Return [X, Y] of the center of cell containing provided text 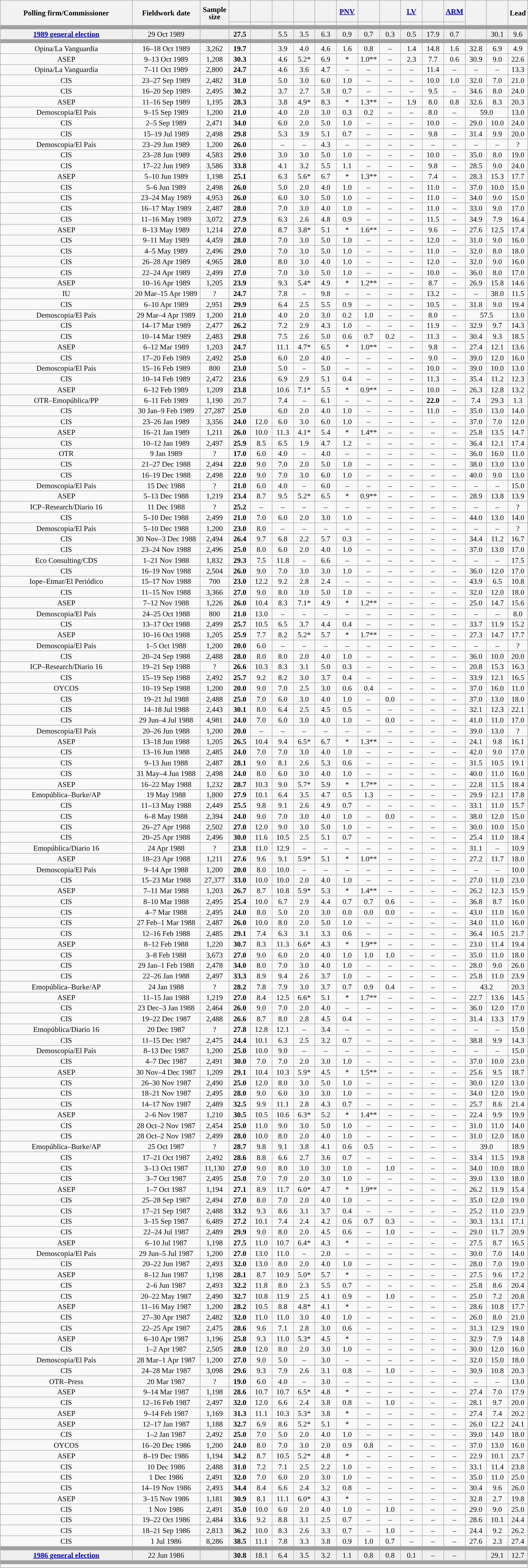
Iope–Etmar/El Periódico [66, 582]
8.5 [261, 443]
16–19 Nov 1988 [166, 571]
2,504 [214, 571]
24–28 Mar 1987 [166, 1370]
5.4* [304, 283]
27.8 [240, 1029]
3.4 [326, 1029]
4–5 May 1989 [166, 251]
32.1 [476, 709]
1,188 [214, 1424]
21.7 [518, 933]
6–12 Mar 1989 [166, 347]
13.1 [498, 1221]
23–29 Jun 1989 [166, 145]
LV [412, 11]
1,208 [214, 59]
13–18 Jun 1988 [166, 741]
35.4 [476, 379]
26–30 Nov 1987 [166, 1083]
1,190 [214, 400]
19.7 [240, 49]
43.2 [487, 987]
23.7 [518, 1456]
2,454 [214, 1125]
20–22 Jun 1987 [166, 1264]
11–13 May 1988 [166, 806]
16.4 [518, 219]
4.8* [304, 1307]
42.0 [476, 752]
22–24 Jul 1987 [166, 1232]
27,377 [214, 880]
32.5 [240, 1104]
23–28 Jun 1989 [166, 155]
17.1 [518, 1221]
31.5 [476, 763]
38.8 [476, 1040]
22 Jun 1986 [166, 1555]
Lead [518, 13]
20.9 [518, 1232]
15.2 [518, 624]
14.5 [518, 998]
4.9* [304, 101]
12–16 Feb 1988 [166, 933]
23.4 [240, 496]
16–22 May 1988 [166, 784]
1,196 [214, 1339]
25 Oct 1987 [166, 1147]
20–25 Apr 1988 [166, 837]
20.4 [518, 1285]
18.5 [518, 336]
4,459 [214, 240]
20–22 May 1987 [166, 1296]
2,471 [214, 123]
24 Jan 1988 [166, 987]
26.9 [476, 283]
34.9 [476, 219]
11–16 May 1987 [166, 1307]
20 Mar 1987 [166, 1381]
9–13 Oct 1989 [166, 59]
Sample size [214, 13]
26.5 [240, 741]
20 Mar–15 Apr 1989 [166, 294]
4–7 Mar 1988 [166, 912]
22.7 [476, 998]
23.6 [240, 379]
9–13 Jun 1988 [166, 763]
12–17 Jan 1987 [166, 1424]
1,832 [214, 560]
16.7 [518, 539]
3,262 [214, 49]
21.4 [518, 1104]
30.7 [240, 944]
8–12 Feb 1988 [166, 944]
29 Jan–1 Feb 1988 [166, 965]
5–10 Jun 1989 [166, 176]
33.9 [476, 678]
31.1 [476, 848]
1,220 [214, 944]
17.2 [518, 1274]
34.6 [476, 91]
1.5** [369, 1072]
1 Dec 1986 [166, 1477]
33.8 [240, 166]
4,583 [214, 155]
13.8 [498, 496]
13.9 [518, 496]
25.1 [240, 176]
2,443 [214, 709]
29 Oct 1989 [166, 34]
23–26 Jan 1989 [166, 421]
17–21 Oct 1987 [166, 1157]
9–14 Apr 1988 [166, 869]
5.8 [326, 91]
33.3 [240, 976]
17–22 Jun 1989 [166, 166]
22.6 [518, 59]
30 Nov–3 Dec 1988 [166, 539]
5.2 [326, 1115]
30.8 [240, 1555]
21–27 Dec 1988 [166, 465]
1–21 Nov 1988 [166, 560]
18.7 [518, 1072]
10–12 Jan 1989 [166, 443]
36.2 [240, 1531]
26–28 Apr 1989 [166, 262]
26.7 [240, 891]
11–15 Jan 1988 [166, 998]
1,214 [214, 230]
14–18 Jul 1988 [166, 709]
6,489 [214, 1221]
2,484 [214, 1520]
43.0 [476, 912]
Polling firm/Commissioner [66, 13]
43.9 [476, 582]
2,502 [214, 827]
29 Jun–5 Jul 1987 [166, 1253]
26.3 [476, 390]
27.1 [240, 1189]
22–25 Apr 1987 [166, 1328]
23–24 Nov 1988 [166, 550]
9–14 Feb 1987 [166, 1413]
3,366 [214, 592]
15–17 Nov 1988 [166, 582]
1,232 [214, 784]
11 Dec 1988 [166, 507]
3.8* [304, 230]
6–10 Apr 1987 [166, 1339]
1,195 [214, 101]
20–24 Sep 1988 [166, 656]
16.3 [518, 667]
15–23 Mar 1988 [166, 880]
15.9 [518, 891]
4,981 [214, 720]
7–11 Mar 1988 [166, 891]
1.6** [369, 230]
22.4 [476, 1115]
22.1 [518, 709]
1989 general election [66, 34]
OTR–Emopública/PP [66, 400]
18.1 [261, 1555]
18.9 [518, 1147]
19.1 [518, 763]
0.1 [412, 1555]
3–15 Sep 1987 [166, 1221]
6–10 Apr 1989 [166, 304]
1–2 Jan 1987 [166, 1435]
2,951 [214, 304]
3,072 [214, 219]
1–5 Oct 1988 [166, 645]
31.8 [476, 304]
3–15 Nov 1986 [166, 1498]
36.8 [476, 902]
19–21 Jul 1988 [166, 699]
2–6 Nov 1987 [166, 1115]
29.6 [240, 1370]
1 Jul 1986 [166, 1541]
23–27 Sep 1989 [166, 80]
33.2 [240, 1211]
3–7 Oct 1987 [166, 1178]
59.0 [487, 112]
28.9 [476, 496]
4,953 [214, 197]
14–19 Nov 1986 [166, 1488]
57.5 [487, 315]
23–24 May 1989 [166, 197]
2,813 [214, 1531]
23 Dec–3 Jan 1988 [166, 1008]
26–27 Apr 1988 [166, 827]
15–19 Jul 1989 [166, 134]
13–17 Oct 1988 [166, 624]
19–22 Oct 1986 [166, 1520]
29 Mar–4 Apr 1989 [166, 315]
30 Nov–4 Dec 1987 [166, 1072]
12.7 [518, 1555]
18–21 Sep 1986 [166, 1531]
2,449 [214, 806]
2,800 [214, 70]
3,098 [214, 1370]
2,483 [214, 336]
2,394 [214, 816]
1 Nov 1986 [166, 1509]
17–21 Sep 1987 [166, 1211]
7–11 Oct 1989 [166, 70]
5.4 [326, 432]
10–19 Sep 1988 [166, 688]
6–8 May 1988 [166, 816]
4.2 [326, 1221]
2,478 [214, 965]
31 May–4 Jun 1988 [166, 774]
6.4* [304, 1243]
1,181 [214, 1498]
15 Dec 1988 [166, 486]
3,586 [214, 166]
13–16 Jun 1988 [166, 752]
5–13 Dec 1988 [166, 496]
8–12 Jun 1987 [166, 1274]
14.6 [518, 283]
19 May 1988 [166, 795]
9–11 May 1989 [166, 240]
33.6 [240, 1520]
5.7* [304, 784]
5.9 [326, 784]
ARM [454, 11]
28 Mar–1 Apr 1987 [166, 1360]
8–13 May 1989 [166, 230]
25–28 Sep 1987 [166, 1200]
6.3* [304, 1115]
17.5 [518, 560]
5–6 Jun 1989 [166, 187]
11,130 [214, 1168]
15.6 [518, 603]
14–17 Nov 1987 [166, 1104]
1,210 [214, 1115]
9 Jan 1989 [166, 454]
1.4 [412, 49]
10–14 Feb 1989 [166, 379]
18–21 Nov 1987 [166, 1094]
11–15 Dec 1987 [166, 1040]
28.5 [476, 166]
16.1 [518, 741]
33.4 [476, 1157]
4–7 Dec 1987 [166, 1061]
8–19 Dec 1986 [166, 1456]
2,505 [214, 1349]
6–10 Jul 1987 [166, 1243]
22–26 Jan 1988 [166, 976]
20.7 [240, 400]
1–7 Oct 1987 [166, 1189]
Fieldwork date [166, 13]
OTR [66, 454]
41.0 [476, 720]
Eco Consulting/CDS [66, 560]
16–20 Dec 1986 [166, 1445]
4.7* [304, 347]
30.5 [240, 1115]
9–15 Sep 1989 [166, 112]
1.2 [347, 443]
25.5 [240, 806]
27.3 [476, 635]
20–26 Jun 1988 [166, 731]
30 Jan–9 Feb 1989 [166, 411]
3,356 [214, 421]
IU [66, 294]
6–12 Feb 1989 [166, 390]
12–16 Feb 1987 [166, 1403]
PNV [347, 11]
27 Feb–1 Mar 1988 [166, 923]
10–14 Mar 1989 [166, 336]
1,226 [214, 603]
27,287 [214, 411]
6–11 Feb 1989 [166, 400]
18–23 Apr 1988 [166, 859]
44.0 [476, 517]
19.9 [518, 1115]
3–13 Oct 1987 [166, 1168]
38.5 [240, 1541]
10–16 Oct 1988 [166, 635]
22.8 [476, 784]
14–17 Mar 1989 [166, 325]
32.6 [476, 101]
29 Jun–4 Jul 1988 [166, 720]
3,673 [214, 954]
13.5 [498, 432]
2–6 Jun 1987 [166, 1285]
17–20 Feb 1989 [166, 358]
15–19 Sep 1988 [166, 678]
16–20 Sep 1989 [166, 91]
10–16 Apr 1989 [166, 283]
7–12 Nov 1988 [166, 603]
5.6* [304, 176]
26.4 [240, 539]
11.6 [261, 837]
1,800 [214, 795]
1,169 [214, 1413]
11–16 May 1989 [166, 219]
1–2 Apr 1987 [166, 1349]
24–25 Oct 1988 [166, 613]
17.8 [518, 795]
22.9 [476, 1456]
16–18 Oct 1989 [166, 49]
2,464 [214, 1008]
3–8 Feb 1988 [166, 954]
33.7 [476, 624]
8–13 Dec 1987 [166, 1050]
15–16 Feb 1989 [166, 368]
2–5 Sep 1989 [166, 123]
27–30 Apr 1987 [166, 1318]
24 Apr 1988 [166, 848]
15.8 [498, 283]
16–21 Jan 1989 [166, 432]
34.2 [240, 1456]
1986 general election [66, 1555]
19–21 Sep 1988 [166, 667]
15.4 [518, 1189]
20.2 [518, 1413]
OTR–Press [66, 1381]
10 Dec 1986 [166, 1466]
11–16 Sep 1989 [166, 101]
4,965 [214, 262]
11–15 Nov 1988 [166, 592]
15.7 [518, 806]
16–17 May 1989 [166, 208]
2,472 [214, 379]
6.8 [283, 539]
32.2 [240, 1285]
8,286 [214, 1541]
8–10 Mar 1988 [166, 902]
6.1 [326, 400]
2,477 [214, 325]
9–14 Mar 1987 [166, 1392]
4.1* [304, 432]
25.6 [476, 1072]
19–22 Dec 1987 [166, 1019]
20 Dec 1987 [166, 1029]
700 [214, 582]
5.0* [304, 1274]
22–24 Apr 1989 [166, 272]
16–19 Dec 1988 [166, 475]
30.2 [240, 91]
